Detect which cell encompasses the target text, then output its (X, Y) center coordinate. 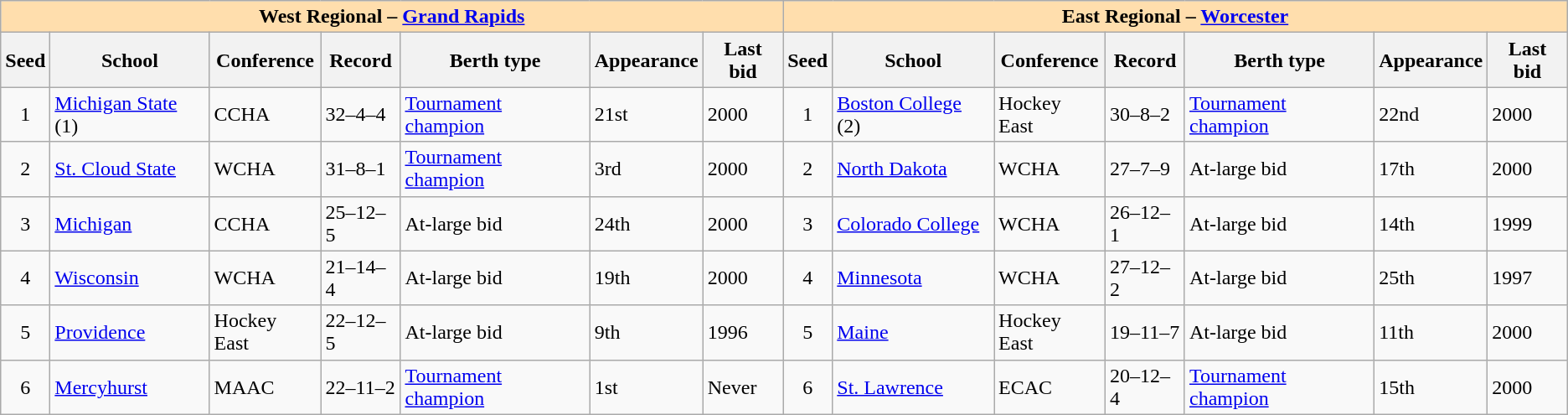
17th (1431, 169)
24th (647, 223)
Maine (913, 332)
Colorado College (913, 223)
Michigan State (1) (130, 114)
22nd (1431, 114)
14th (1431, 223)
9th (647, 332)
St. Cloud State (130, 169)
Mercyhurst (130, 387)
30–8–2 (1146, 114)
1996 (742, 332)
1997 (1528, 278)
32–4–4 (360, 114)
North Dakota (913, 169)
31–8–1 (360, 169)
East Regional – Worcester (1176, 17)
22–11–2 (360, 387)
Minnesota (913, 278)
22–12–5 (360, 332)
Providence (130, 332)
21st (647, 114)
27–7–9 (1146, 169)
1999 (1528, 223)
Michigan (130, 223)
26–12–1 (1146, 223)
11th (1431, 332)
25th (1431, 278)
3rd (647, 169)
19–11–7 (1146, 332)
Boston College (2) (913, 114)
ECAC (1050, 387)
25–12–5 (360, 223)
St. Lawrence (913, 387)
27–12–2 (1146, 278)
15th (1431, 387)
1st (647, 387)
19th (647, 278)
West Regional – Grand Rapids (392, 17)
Wisconsin (130, 278)
21–14–4 (360, 278)
20–12–4 (1146, 387)
Never (742, 387)
MAAC (265, 387)
